Detect which cell encompasses the target text, then output its (X, Y) center coordinate. 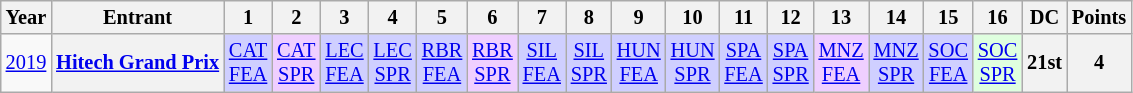
Year (26, 17)
MNZFEA (842, 63)
HUNFEA (639, 63)
14 (896, 17)
SOCSPR (998, 63)
SILFEA (542, 63)
SOCFEA (948, 63)
12 (791, 17)
RBRSPR (492, 63)
2 (296, 17)
5 (442, 17)
SPAFEA (743, 63)
HUNSPR (693, 63)
CATSPR (296, 63)
SPASPR (791, 63)
2019 (26, 63)
10 (693, 17)
11 (743, 17)
DC (1044, 17)
RBRFEA (442, 63)
LECSPR (393, 63)
15 (948, 17)
Points (1099, 17)
3 (344, 17)
16 (998, 17)
MNZSPR (896, 63)
1 (248, 17)
LECFEA (344, 63)
21st (1044, 63)
6 (492, 17)
Entrant (138, 17)
13 (842, 17)
8 (589, 17)
7 (542, 17)
SILSPR (589, 63)
9 (639, 17)
Hitech Grand Prix (138, 63)
CATFEA (248, 63)
